Provide the [X, Y] coordinate of the cell's center where the given text is located.  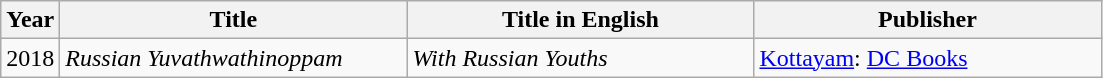
Russian Yuvathwathinoppam [234, 58]
Title in English [580, 20]
Title [234, 20]
2018 [30, 58]
Year [30, 20]
With Russian Youths [580, 58]
Publisher [928, 20]
Kottayam: DC Books [928, 58]
